Extract the (X, Y) coordinate from the center of the cell holding the provided text.  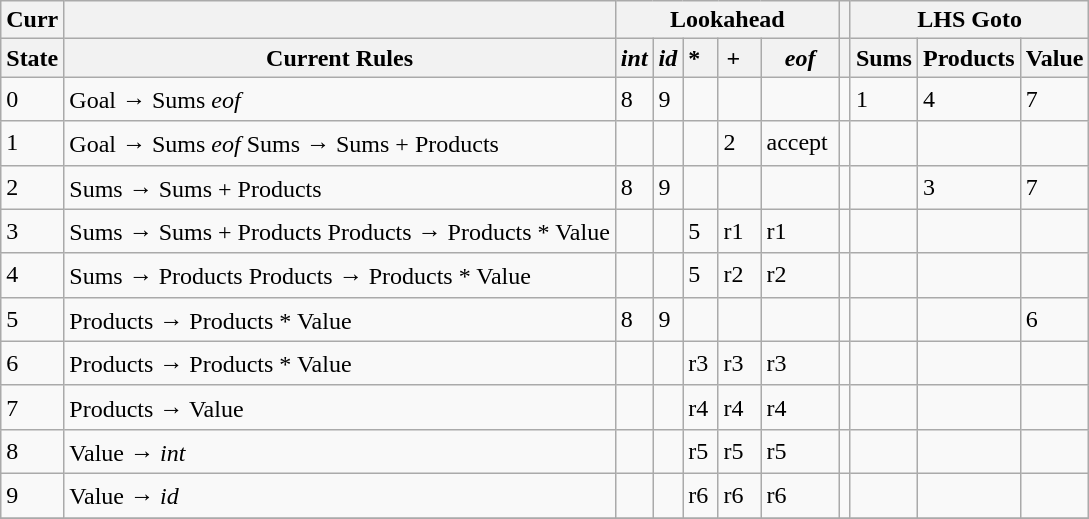
0 (32, 99)
int (634, 58)
Curr (32, 20)
Sums (884, 58)
Products → Value (340, 407)
Goal → Sums eof (340, 99)
LHS Goto (970, 20)
State (32, 58)
accept (800, 143)
Sums → Sums + Products Products → Products * Value (340, 231)
Sums → Products Products → Products * Value (340, 275)
Goal → Sums eof Sums → Sums + Products (340, 143)
Current Rules (340, 58)
id (668, 58)
+ (740, 58)
Sums → Sums + Products (340, 187)
Lookahead (727, 20)
Value → id (340, 495)
Value (1054, 58)
eof (800, 58)
Value → int (340, 451)
Products (968, 58)
* (700, 58)
